Output the [x, y] coordinate of the center of the cell containing the given text.  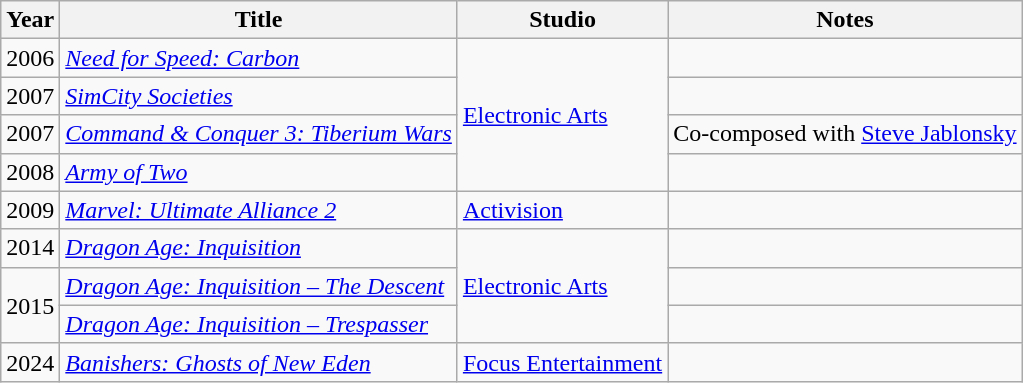
Marvel: Ultimate Alliance 2 [259, 210]
Dragon Age: Inquisition – The Descent [259, 286]
Focus Entertainment [562, 362]
2015 [30, 305]
Command & Conquer 3: Tiberium Wars [259, 134]
2014 [30, 248]
Notes [845, 20]
Banishers: Ghosts of New Eden [259, 362]
Dragon Age: Inquisition [259, 248]
2006 [30, 58]
2008 [30, 172]
Activision [562, 210]
SimCity Societies [259, 96]
Dragon Age: Inquisition – Trespasser [259, 324]
Co-composed with Steve Jablonsky [845, 134]
2024 [30, 362]
Studio [562, 20]
Army of Two [259, 172]
2009 [30, 210]
Year [30, 20]
Title [259, 20]
Need for Speed: Carbon [259, 58]
